Find where the given text appears and provide that cell's center as (x, y) coordinate. 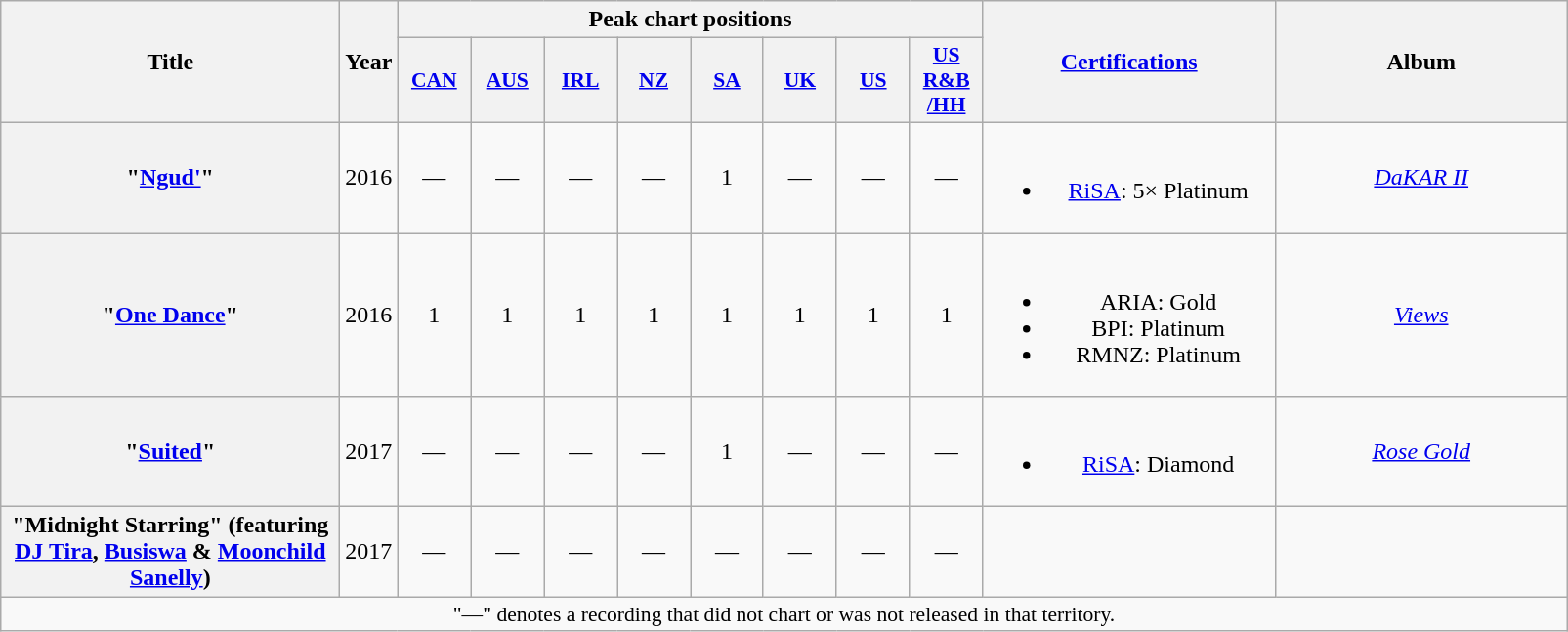
"Midnight Starring" (featuring DJ Tira, Busiswa & Moonchild Sanelly) (170, 552)
RiSA: 5× Platinum (1129, 178)
USR&B/HH (946, 80)
Rose Gold (1420, 451)
"—" denotes a recording that did not chart or was not released in that territory. (784, 614)
"Ngud'" (170, 178)
"Suited" (170, 451)
"One Dance" (170, 315)
RiSA: Diamond (1129, 451)
NZ (655, 80)
Title (170, 63)
Certifications (1129, 63)
Album (1420, 63)
IRL (580, 80)
SA (727, 80)
DaKAR II (1420, 178)
Views (1420, 315)
US (873, 80)
ARIA: GoldBPI: PlatinumRMNZ: Platinum (1129, 315)
AUS (508, 80)
Peak chart positions (690, 20)
Year (369, 63)
CAN (434, 80)
UK (799, 80)
